Return [X, Y] of the center of cell containing provided text 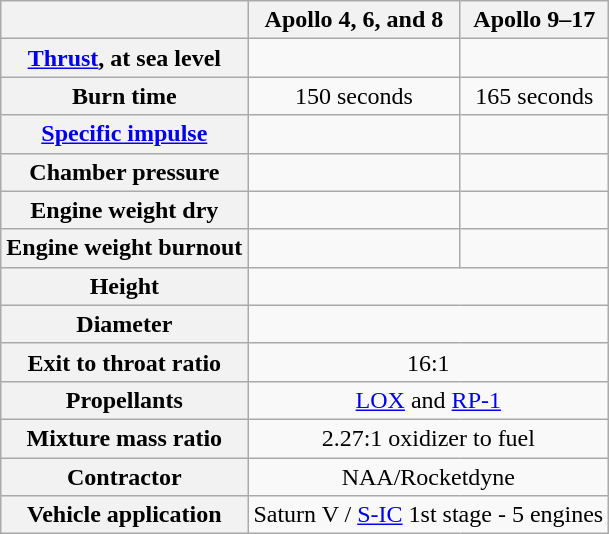
Thrust, at sea level [124, 58]
165 seconds [534, 96]
Contractor [124, 477]
Apollo 4, 6, and 8 [354, 20]
Engine weight dry [124, 210]
Height [124, 286]
Burn time [124, 96]
150 seconds [354, 96]
16:1 [428, 362]
Exit to throat ratio [124, 362]
LOX and RP-1 [428, 400]
Vehicle application [124, 515]
Diameter [124, 324]
NAA/Rocketdyne [428, 477]
Chamber pressure [124, 172]
Propellants [124, 400]
Saturn V / S-IC 1st stage - 5 engines [428, 515]
Engine weight burnout [124, 248]
Apollo 9–17 [534, 20]
Mixture mass ratio [124, 438]
2.27:1 oxidizer to fuel [428, 438]
Specific impulse [124, 134]
